Output the (X, Y) coordinate of the center of the cell containing the given text.  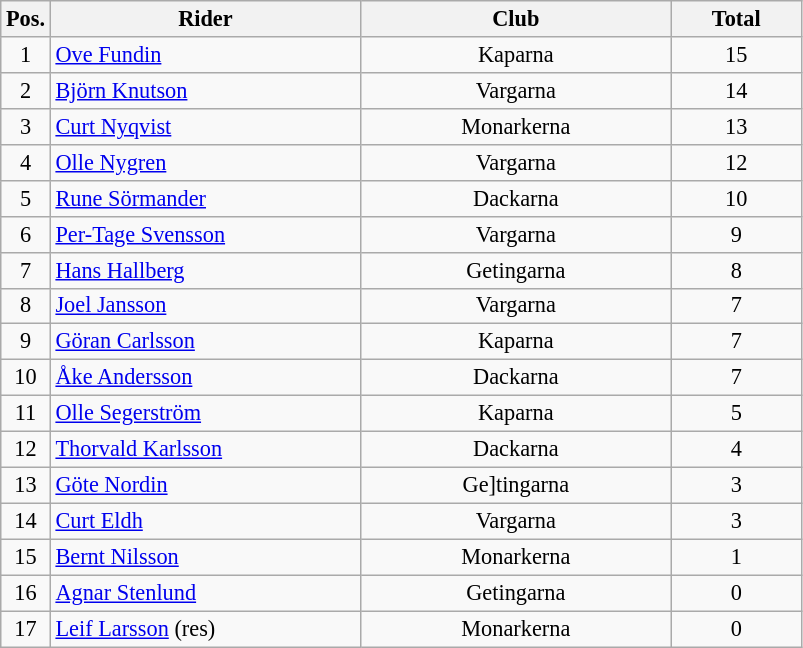
Bernt Nilsson (205, 557)
Joel Jansson (205, 306)
Pos. (26, 19)
Rider (205, 19)
Thorvald Karlsson (205, 450)
17 (26, 629)
Ove Fundin (205, 55)
Göte Nordin (205, 485)
Curt Eldh (205, 521)
Per-Tage Svensson (205, 234)
Club (516, 19)
Olle Segerström (205, 414)
16 (26, 593)
Agnar Stenlund (205, 593)
Olle Nygren (205, 162)
2 (26, 90)
Hans Hallberg (205, 270)
Leif Larsson (res) (205, 629)
11 (26, 414)
Ge]tingarna (516, 485)
Göran Carlsson (205, 342)
Curt Nyqvist (205, 126)
Björn Knutson (205, 90)
Total (736, 19)
Åke Andersson (205, 378)
6 (26, 234)
Rune Sörmander (205, 198)
